From the cell containing the given text, extract its center point as (x, y) coordinate. 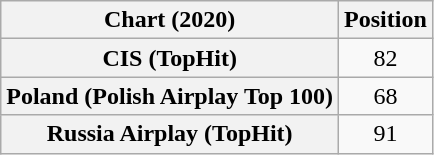
Russia Airplay (TopHit) (170, 134)
Chart (2020) (170, 20)
Position (386, 20)
68 (386, 96)
82 (386, 58)
Poland (Polish Airplay Top 100) (170, 96)
CIS (TopHit) (170, 58)
91 (386, 134)
